Return [x, y] of the center of cell containing provided text 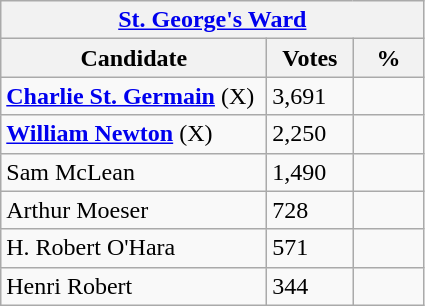
Votes [310, 58]
344 [310, 286]
Henri Robert [134, 286]
2,250 [310, 134]
571 [310, 248]
728 [310, 210]
% [388, 58]
St. George's Ward [212, 20]
H. Robert O'Hara [134, 248]
William Newton (X) [134, 134]
Sam McLean [134, 172]
Charlie St. Germain (X) [134, 96]
3,691 [310, 96]
1,490 [310, 172]
Arthur Moeser [134, 210]
Candidate [134, 58]
